Scan for the cell matching the given text and deliver its (X, Y) coordinate at center. 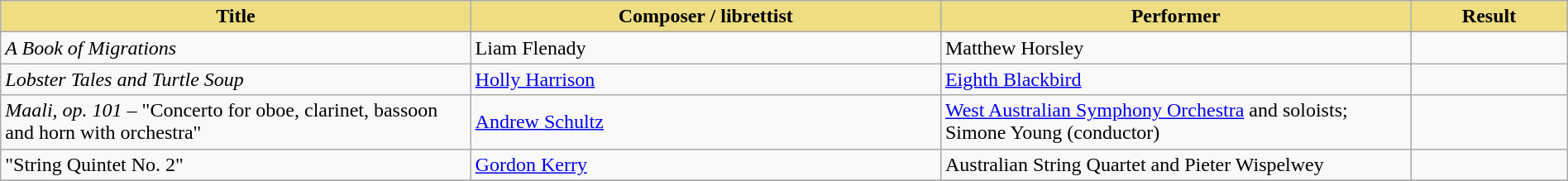
Gordon Kerry (705, 164)
West Australian Symphony Orchestra and soloists; Simone Young (conductor) (1175, 122)
Result (1489, 17)
Australian String Quartet and Pieter Wispelwey (1175, 164)
Matthew Horsley (1175, 48)
Liam Flenady (705, 48)
Holly Harrison (705, 79)
Andrew Schultz (705, 122)
Lobster Tales and Turtle Soup (236, 79)
Performer (1175, 17)
"String Quintet No. 2" (236, 164)
Maali, op. 101 – "Concerto for oboe, clarinet, bassoon and horn with orchestra" (236, 122)
A Book of Migrations (236, 48)
Eighth Blackbird (1175, 79)
Composer / librettist (705, 17)
Title (236, 17)
